Return the (X, Y) coordinate for the center point of the cell that contains the specified text.  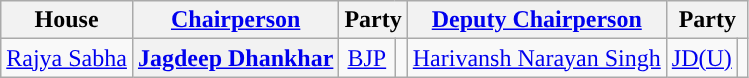
Jagdeep Dhankhar (235, 58)
JD(U) (702, 58)
BJP (367, 58)
Rajya Sabha (67, 58)
Deputy Chairperson (536, 20)
House (67, 20)
Chairperson (235, 20)
Harivansh Narayan Singh (536, 58)
